Extract the [x, y] coordinate from the center of the cell holding the provided text.  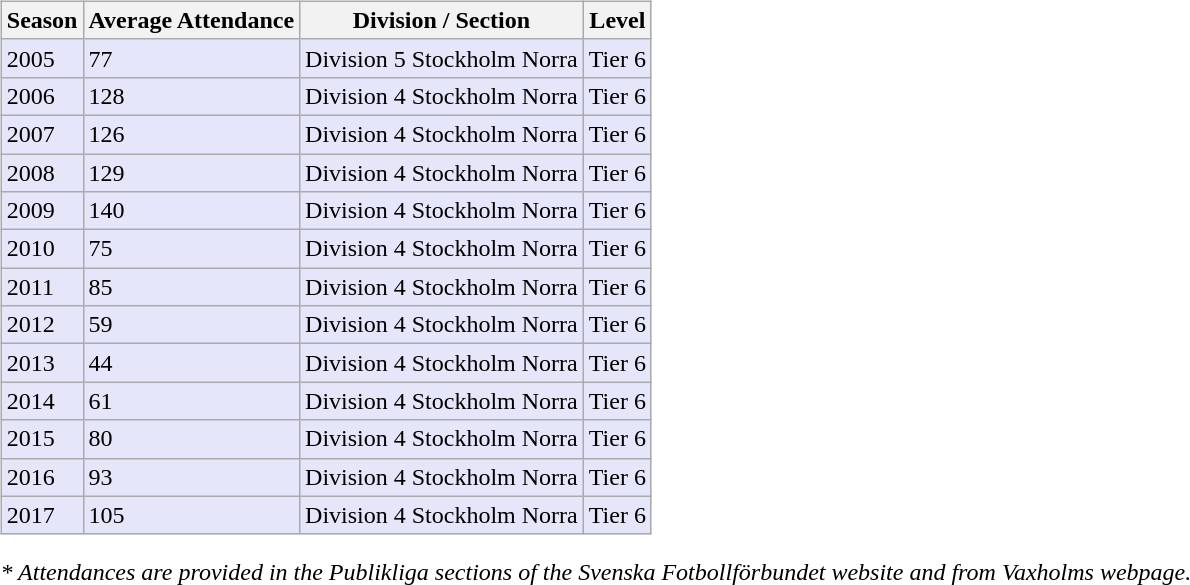
Average Attendance [192, 20]
105 [192, 515]
Division 5 Stockholm Norra [442, 58]
2016 [42, 477]
2011 [42, 287]
Division / Section [442, 20]
2005 [42, 58]
2010 [42, 249]
75 [192, 249]
Season [42, 20]
2013 [42, 363]
Level [617, 20]
2014 [42, 401]
2006 [42, 96]
129 [192, 173]
44 [192, 363]
93 [192, 477]
2007 [42, 134]
2012 [42, 325]
2009 [42, 211]
80 [192, 439]
2017 [42, 515]
85 [192, 287]
2008 [42, 173]
61 [192, 401]
2015 [42, 439]
140 [192, 211]
126 [192, 134]
59 [192, 325]
128 [192, 96]
77 [192, 58]
